Determine the (X, Y) coordinate at the center of the cell enclosing the given text.  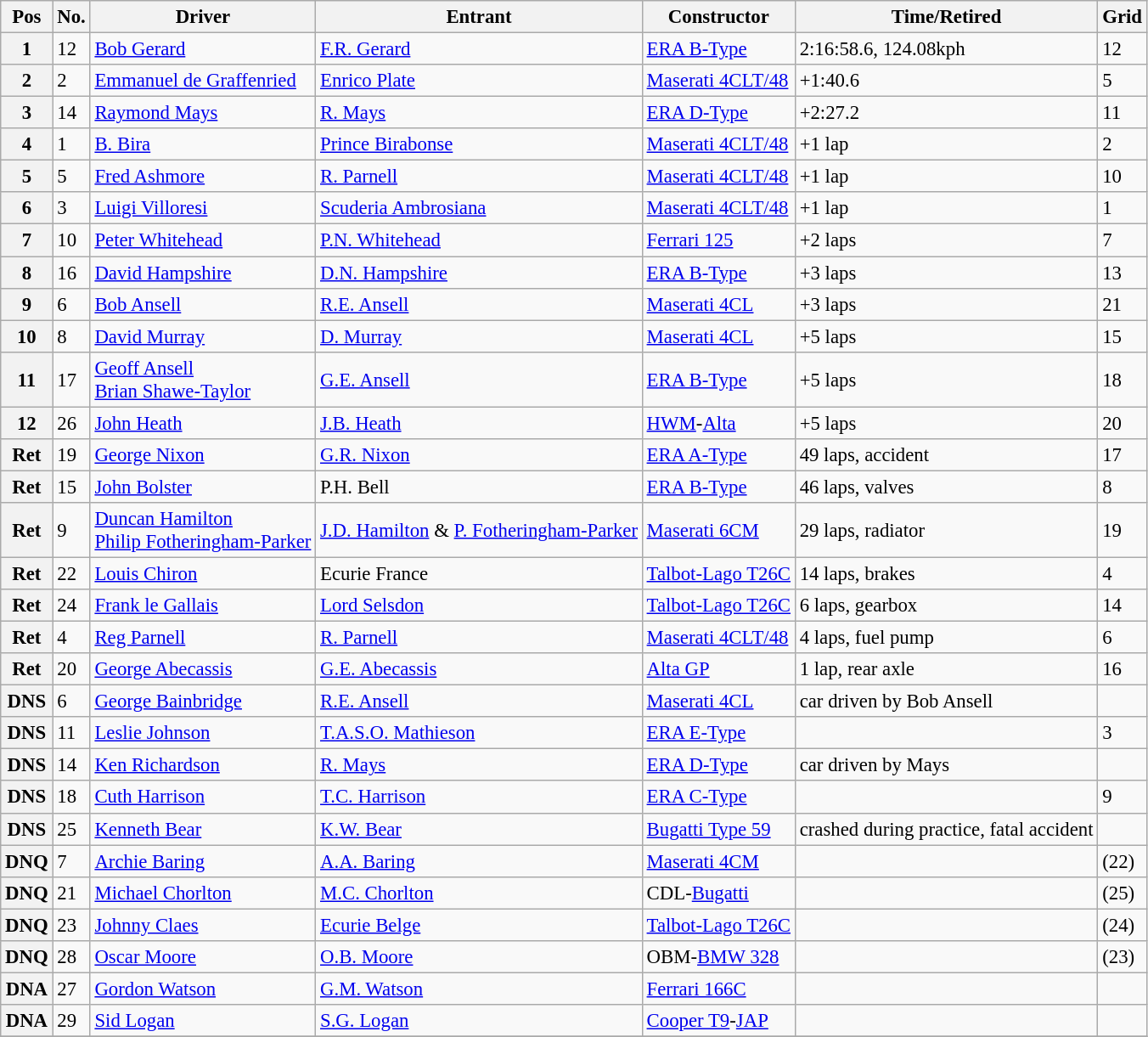
Reg Parnell (203, 638)
13 (1123, 273)
Prince Birabonse (479, 144)
Bob Ansell (203, 304)
F.R. Gerard (479, 49)
14 laps, brakes (946, 573)
car driven by Bob Ansell (946, 702)
No. (71, 17)
2:16:58.6, 124.08kph (946, 49)
CDL-Bugatti (718, 893)
David Hampshire (203, 273)
23 (71, 925)
G.E. Abecassis (479, 669)
S.G. Logan (479, 1021)
P.N. Whitehead (479, 240)
D. Murray (479, 336)
John Bolster (203, 487)
Gordon Watson (203, 989)
car driven by Mays (946, 765)
Ken Richardson (203, 765)
Frank le Gallais (203, 606)
David Murray (203, 336)
Lord Selsdon (479, 606)
Kenneth Bear (203, 829)
Constructor (718, 17)
Enrico Plate (479, 81)
(22) (1123, 861)
Duncan Hamilton Philip Fotheringham-Parker (203, 530)
O.B. Moore (479, 957)
M.C. Chorlton (479, 893)
P.H. Bell (479, 487)
Grid (1123, 17)
(25) (1123, 893)
Louis Chiron (203, 573)
Ecurie Belge (479, 925)
Johnny Claes (203, 925)
Maserati 6CM (718, 530)
Michael Chorlton (203, 893)
A.A. Baring (479, 861)
Luigi Villoresi (203, 208)
+2:27.2 (946, 113)
Leslie Johnson (203, 733)
Alta GP (718, 669)
HWM-Alta (718, 423)
Ferrari 125 (718, 240)
+1:40.6 (946, 81)
Sid Logan (203, 1021)
G.R. Nixon (479, 455)
28 (71, 957)
Bob Gerard (203, 49)
22 (71, 573)
T.A.S.O. Mathieson (479, 733)
29 laps, radiator (946, 530)
George Abecassis (203, 669)
Time/Retired (946, 17)
Emmanuel de Graffenried (203, 81)
Oscar Moore (203, 957)
Peter Whitehead (203, 240)
46 laps, valves (946, 487)
(24) (1123, 925)
27 (71, 989)
Maserati 4CM (718, 861)
George Bainbridge (203, 702)
ERA C-Type (718, 797)
B. Bira (203, 144)
ERA A-Type (718, 455)
G.M. Watson (479, 989)
John Heath (203, 423)
George Nixon (203, 455)
4 laps, fuel pump (946, 638)
(23) (1123, 957)
D.N. Hampshire (479, 273)
K.W. Bear (479, 829)
J.D. Hamilton & P. Fotheringham-Parker (479, 530)
Raymond Mays (203, 113)
1 lap, rear axle (946, 669)
Ecurie France (479, 573)
Bugatti Type 59 (718, 829)
ERA E-Type (718, 733)
6 laps, gearbox (946, 606)
Scuderia Ambrosiana (479, 208)
25 (71, 829)
Geoff Ansell Brian Shawe-Taylor (203, 379)
+2 laps (946, 240)
26 (71, 423)
49 laps, accident (946, 455)
Entrant (479, 17)
J.B. Heath (479, 423)
OBM-BMW 328 (718, 957)
Driver (203, 17)
Cuth Harrison (203, 797)
Pos (27, 17)
Fred Ashmore (203, 177)
crashed during practice, fatal accident (946, 829)
Archie Baring (203, 861)
Cooper T9-JAP (718, 1021)
Ferrari 166C (718, 989)
24 (71, 606)
29 (71, 1021)
T.C. Harrison (479, 797)
G.E. Ansell (479, 379)
